Return (x, y) of the center of cell containing provided text 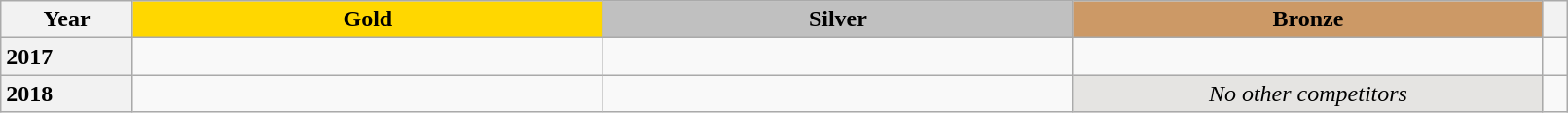
2017 (67, 56)
Year (67, 19)
Silver (837, 19)
Bronze (1308, 19)
2018 (67, 94)
Gold (368, 19)
No other competitors (1308, 94)
